Find where the given text appears and provide that cell's center as [X, Y] coordinate. 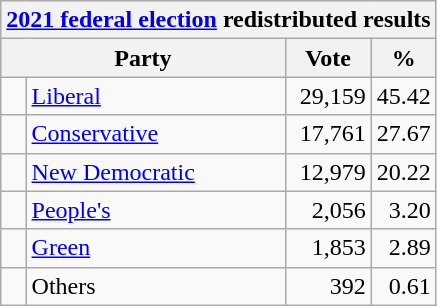
Conservative [156, 134]
29,159 [328, 96]
Vote [328, 58]
3.20 [404, 210]
12,979 [328, 172]
People's [156, 210]
Liberal [156, 96]
2021 federal election redistributed results [218, 20]
Others [156, 286]
Party [143, 58]
45.42 [404, 96]
1,853 [328, 248]
0.61 [404, 286]
2.89 [404, 248]
392 [328, 286]
27.67 [404, 134]
20.22 [404, 172]
2,056 [328, 210]
17,761 [328, 134]
New Democratic [156, 172]
% [404, 58]
Green [156, 248]
